Extract the (X, Y) coordinate from the center of the cell holding the provided text.  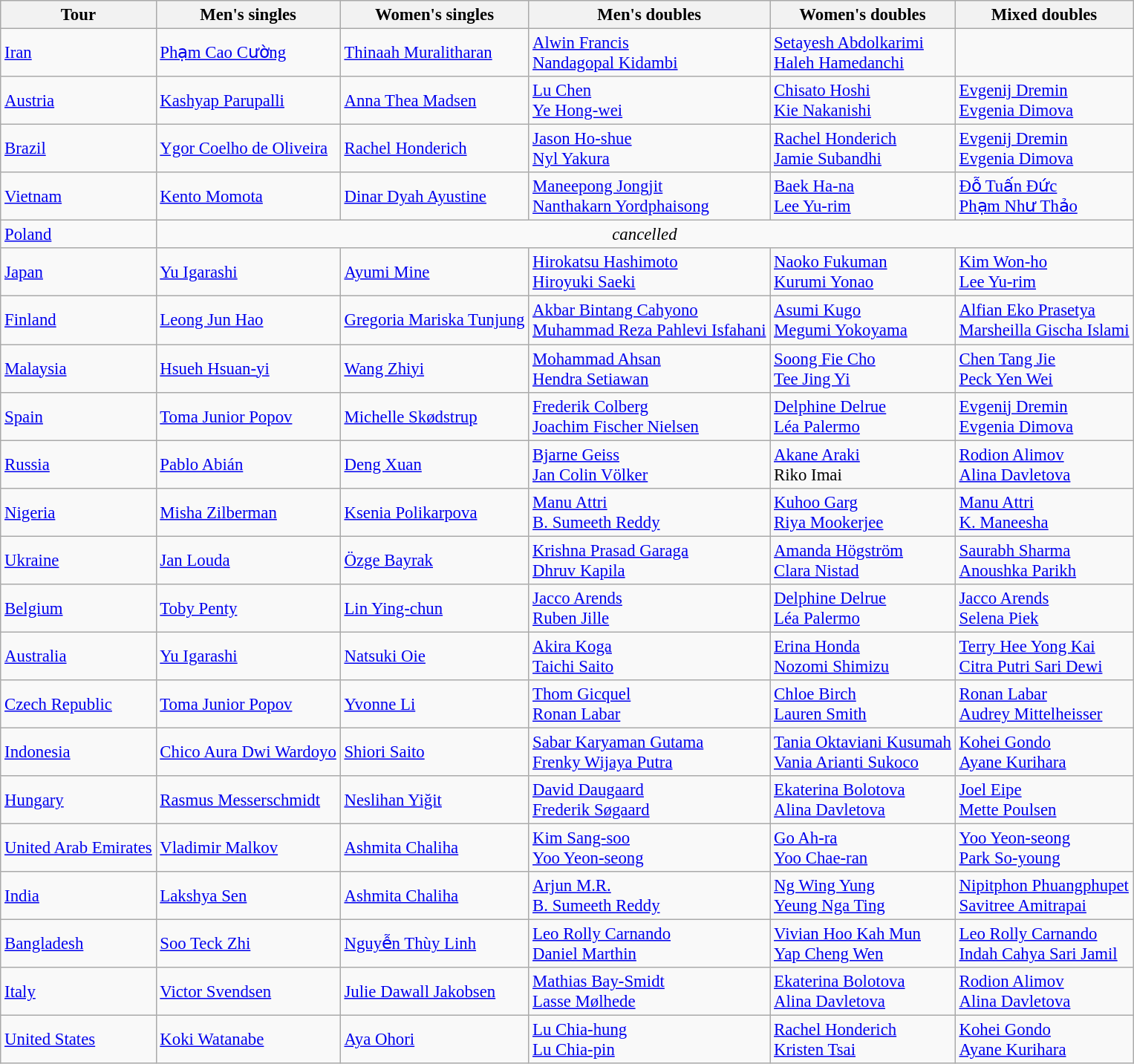
Leo Rolly Carnando Daniel Marthin (649, 944)
Malaysia (79, 368)
Phạm Cao Cường (248, 53)
Chen Tang Jie Peck Yen Wei (1044, 368)
Soo Teck Zhi (248, 944)
Leong Jun Hao (248, 321)
Shiori Saito (434, 751)
Women's doubles (863, 15)
Rasmus Messerschmidt (248, 800)
Spain (79, 416)
Ng Wing Yung Yeung Nga Ting (863, 895)
Lakshya Sen (248, 895)
Lin Ying-chun (434, 609)
Dinar Dyah Ayustine (434, 196)
Australia (79, 656)
Rachel Honderich (434, 148)
Jacco Arends Ruben Jille (649, 609)
Hsueh Hsuan-yi (248, 368)
Akbar Bintang Cahyono Muhammad Reza Pahlevi Isfahani (649, 321)
Lu Chia-hung Lu Chia-pin (649, 1039)
Alfian Eko Prasetya Marsheilla Gischa Islami (1044, 321)
Pablo Abián (248, 465)
Japan (79, 272)
Neslihan Yiğit (434, 800)
Bjarne Geiss Jan Colin Völker (649, 465)
Lu Chen Ye Hong-wei (649, 101)
Michelle Skødstrup (434, 416)
Kim Sang-soo Yoo Yeon-seong (649, 848)
Ayumi Mine (434, 272)
Kento Momota (248, 196)
Jacco Arends Selena Piek (1044, 609)
Yoo Yeon-seong Park So-young (1044, 848)
Kuhoo Garg Riya Mookerjee (863, 512)
Đỗ Tuấn Đức Phạm Như Thảo (1044, 196)
Nigeria (79, 512)
Tour (79, 15)
Chisato Hoshi Kie Nakanishi (863, 101)
Hungary (79, 800)
Arjun M.R. B. Sumeeth Reddy (649, 895)
Frederik Colberg Joachim Fischer Nielsen (649, 416)
Italy (79, 992)
Iran (79, 53)
Terry Hee Yong Kai Citra Putri Sari Dewi (1044, 656)
Amanda Högström Clara Nistad (863, 560)
Maneepong Jongjit Nanthakarn Yordphaisong (649, 196)
India (79, 895)
Austria (79, 101)
Leo Rolly Carnando Indah Cahya Sari Jamil (1044, 944)
Ksenia Polikarpova (434, 512)
Mixed doubles (1044, 15)
United Arab Emirates (79, 848)
Özge Bayrak (434, 560)
Aya Ohori (434, 1039)
Naoko Fukuman Kurumi Yonao (863, 272)
Bangladesh (79, 944)
Vietnam (79, 196)
Brazil (79, 148)
Czech Republic (79, 704)
Manu Attri K. Maneesha (1044, 512)
Victor Svendsen (248, 992)
Julie Dawall Jakobsen (434, 992)
Wang Zhiyi (434, 368)
Akane Araki Riko Imai (863, 465)
Baek Ha-na Lee Yu-rim (863, 196)
Soong Fie Cho Tee Jing Yi (863, 368)
Sabar Karyaman Gutama Frenky Wijaya Putra (649, 751)
Vivian Hoo Kah Mun Yap Cheng Wen (863, 944)
Anna Thea Madsen (434, 101)
Toby Penty (248, 609)
Men's singles (248, 15)
Russia (79, 465)
Krishna Prasad Garaga Dhruv Kapila (649, 560)
Yvonne Li (434, 704)
Vladimir Malkov (248, 848)
Men's doubles (649, 15)
Poland (79, 235)
Hirokatsu Hashimoto Hiroyuki Saeki (649, 272)
Go Ah-ra Yoo Chae-ran (863, 848)
Misha Zilberman (248, 512)
cancelled (645, 235)
Gregoria Mariska Tunjung (434, 321)
Deng Xuan (434, 465)
Kim Won-ho Lee Yu-rim (1044, 272)
Chloe Birch Lauren Smith (863, 704)
Kashyap Parupalli (248, 101)
Jan Louda (248, 560)
Erina Honda Nozomi Shimizu (863, 656)
Mathias Bay-Smidt Lasse Mølhede (649, 992)
Akira Koga Taichi Saito (649, 656)
Ygor Coelho de Oliveira (248, 148)
Belgium (79, 609)
Manu Attri B. Sumeeth Reddy (649, 512)
Mohammad Ahsan Hendra Setiawan (649, 368)
Joel Eipe Mette Poulsen (1044, 800)
Chico Aura Dwi Wardoyo (248, 751)
Saurabh Sharma Anoushka Parikh (1044, 560)
Jason Ho-shue Nyl Yakura (649, 148)
Koki Watanabe (248, 1039)
Rachel Honderich Jamie Subandhi (863, 148)
Thinaah Muralitharan (434, 53)
Women's singles (434, 15)
Nguyễn Thùy Linh (434, 944)
Indonesia (79, 751)
Natsuki Oie (434, 656)
Thom Gicquel Ronan Labar (649, 704)
Alwin Francis Nandagopal Kidambi (649, 53)
Rachel Honderich Kristen Tsai (863, 1039)
United States (79, 1039)
Asumi Kugo Megumi Yokoyama (863, 321)
Finland (79, 321)
Setayesh Abdolkarimi Haleh Hamedanchi (863, 53)
Tania Oktaviani Kusumah Vania Arianti Sukoco (863, 751)
Ronan Labar Audrey Mittelheisser (1044, 704)
Ukraine (79, 560)
Nipitphon Phuangphupet Savitree Amitrapai (1044, 895)
David Daugaard Frederik Søgaard (649, 800)
